Return the (X, Y) coordinate for the center point of the cell that contains the specified text.  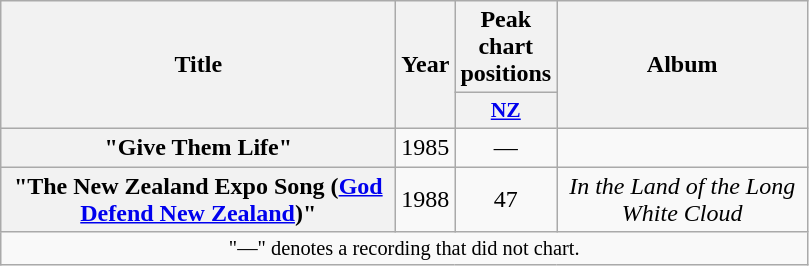
Peak chart positions (506, 47)
"Give Them Life" (198, 147)
"The New Zealand Expo Song (God Defend New Zealand)" (198, 198)
Title (198, 65)
Year (426, 65)
Album (682, 65)
In the Land of the Long White Cloud (682, 198)
"—" denotes a recording that did not chart. (404, 249)
47 (506, 198)
1988 (426, 198)
— (506, 147)
NZ (506, 111)
1985 (426, 147)
